Return (x, y) of the center of cell containing provided text 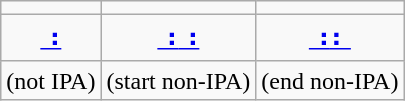
⠰⠆ (330, 38)
(start non-IPA) (178, 80)
⠰ (51, 38)
(end non-IPA) (330, 80)
(not IPA) (51, 80)
⠰⠰ (178, 38)
